Determine the (x, y) coordinate at the center of the cell enclosing the given text.  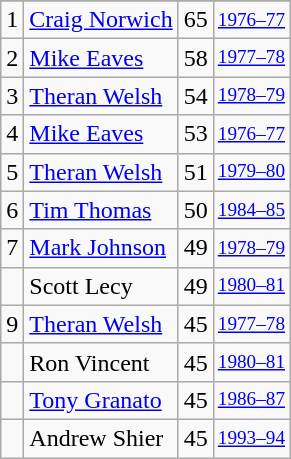
Craig Norwich (101, 20)
6 (12, 210)
Andrew Shier (101, 438)
3 (12, 96)
1984–85 (251, 210)
1986–87 (251, 400)
2 (12, 58)
Ron Vincent (101, 362)
58 (196, 58)
Tim Thomas (101, 210)
Tony Granato (101, 400)
9 (12, 324)
Scott Lecy (101, 286)
Mark Johnson (101, 248)
1 (12, 20)
65 (196, 20)
1979–80 (251, 172)
5 (12, 172)
50 (196, 210)
54 (196, 96)
53 (196, 134)
51 (196, 172)
4 (12, 134)
7 (12, 248)
1993–94 (251, 438)
